Detect which cell encompasses the target text, then output its [x, y] center coordinate. 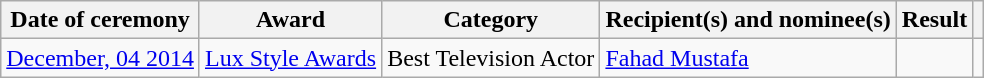
Recipient(s) and nominee(s) [748, 20]
Date of ceremony [100, 20]
Fahad Mustafa [748, 58]
Best Television Actor [491, 58]
Award [290, 20]
December, 04 2014 [100, 58]
Result [934, 20]
Category [491, 20]
Lux Style Awards [290, 58]
